Locate the cell with the specified text and output its (x, y) center coordinate. 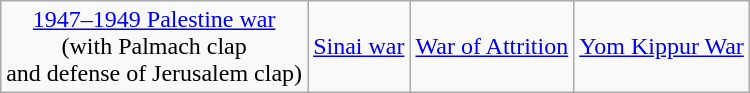
Yom Kippur War (662, 47)
Sinai war (359, 47)
War of Attrition (492, 47)
1947–1949 Palestine war(with Palmach clapand defense of Jerusalem clap) (154, 47)
